Extract the [x, y] coordinate from the center of the cell holding the provided text.  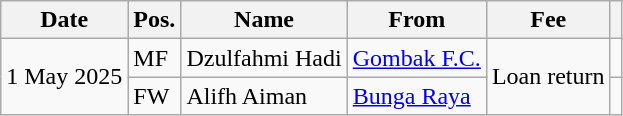
Alifh Aiman [264, 96]
Dzulfahmi Hadi [264, 58]
FW [154, 96]
Bunga Raya [416, 96]
Gombak F.C. [416, 58]
Pos. [154, 20]
MF [154, 58]
Fee [548, 20]
From [416, 20]
1 May 2025 [64, 77]
Date [64, 20]
Loan return [548, 77]
Name [264, 20]
